Identify which cell holds the provided text, then report its (x, y) central coordinate. 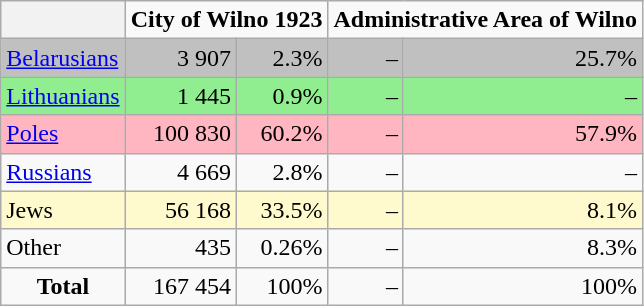
Poles (63, 134)
Russians (63, 172)
435 (180, 248)
100 830 (180, 134)
167 454 (180, 286)
Total (63, 286)
0.26% (282, 248)
Other (63, 248)
Lithuanians (63, 96)
60.2% (282, 134)
City of Wilno 1923 (226, 20)
33.5% (282, 210)
57.9% (522, 134)
3 907 (180, 58)
4 669 (180, 172)
1 445 (180, 96)
Jews (63, 210)
25.7% (522, 58)
Administrative Area of Wilno (485, 20)
Belarusians (63, 58)
56 168 (180, 210)
2.3% (282, 58)
0.9% (282, 96)
8.3% (522, 248)
8.1% (522, 210)
2.8% (282, 172)
